Search for the cell housing the specified text and yield its (X, Y) center coordinate. 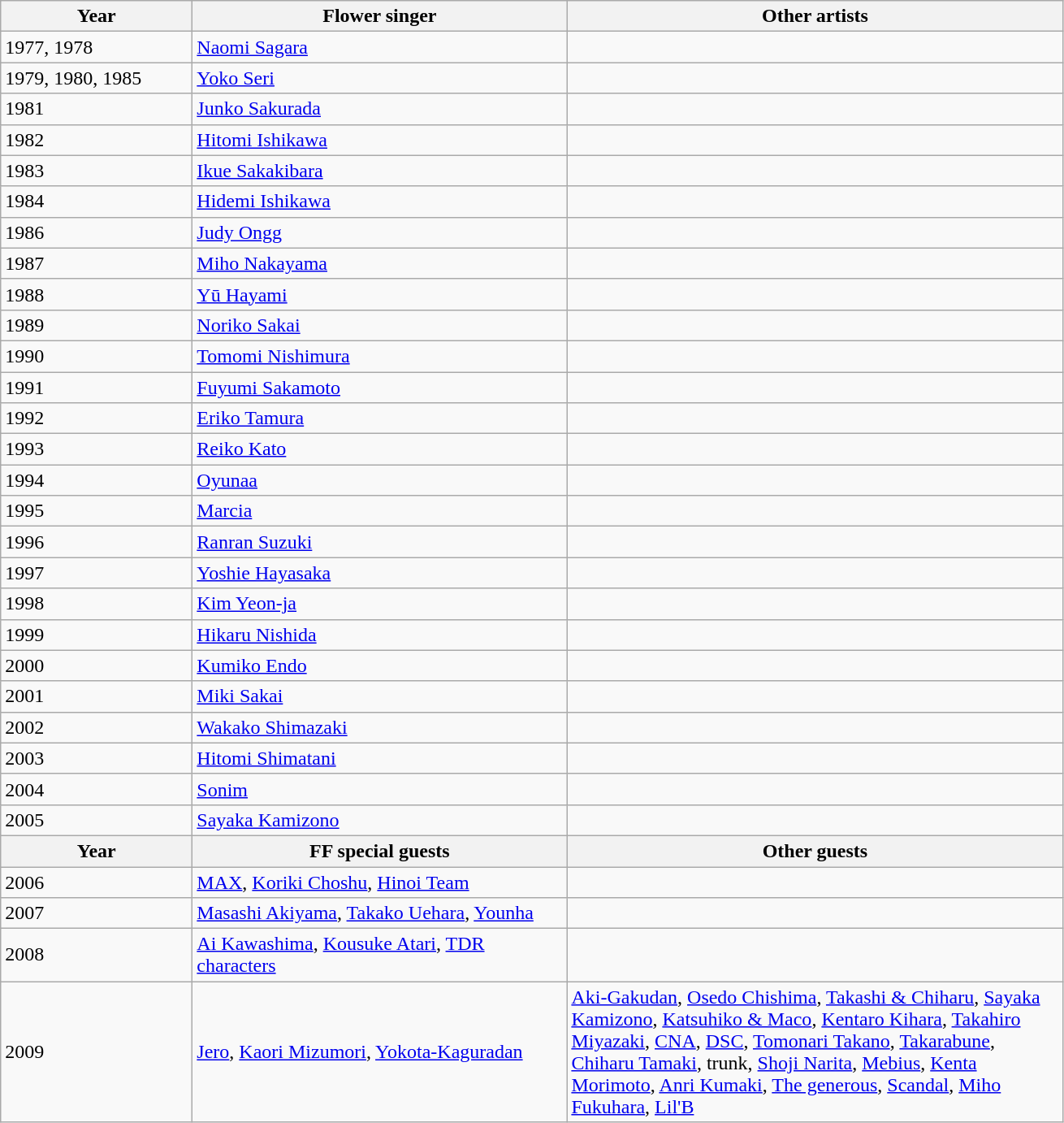
1993 (97, 449)
Naomi Sagara (380, 47)
Hikaru Nishida (380, 635)
Ranran Suzuki (380, 542)
Noriko Sakai (380, 325)
1987 (97, 263)
2001 (97, 696)
2004 (97, 789)
Kim Yeon-ja (380, 604)
Miki Sakai (380, 696)
Ai Kawashima, Kousuke Atari, TDR characters (380, 956)
1981 (97, 109)
Judy Ongg (380, 232)
1982 (97, 140)
Hitomi Shimatani (380, 758)
1999 (97, 635)
Tomomi Nishimura (380, 356)
Wakako Shimazaki (380, 727)
2009 (97, 1051)
Jero, Kaori Mizumori, Yokota-Kaguradan (380, 1051)
1977, 1978 (97, 47)
1988 (97, 294)
MAX, Koriki Choshu, Hinoi Team (380, 882)
Yoko Seri (380, 78)
Flower singer (380, 16)
Junko Sakurada (380, 109)
1997 (97, 573)
1992 (97, 418)
1996 (97, 542)
Sayaka Kamizono (380, 820)
1990 (97, 356)
Sonim (380, 789)
Other guests (815, 851)
Eriko Tamura (380, 418)
2000 (97, 666)
1998 (97, 604)
FF special guests (380, 851)
2002 (97, 727)
1991 (97, 388)
1986 (97, 232)
Yoshie Hayasaka (380, 573)
2003 (97, 758)
1984 (97, 202)
1979, 1980, 1985 (97, 78)
2005 (97, 820)
Marcia (380, 511)
Miho Nakayama (380, 263)
Yū Hayami (380, 294)
2008 (97, 956)
1989 (97, 325)
Reiko Kato (380, 449)
2007 (97, 913)
1995 (97, 511)
Other artists (815, 16)
Oyunaa (380, 480)
Fuyumi Sakamoto (380, 388)
1994 (97, 480)
Ikue Sakakibara (380, 171)
Kumiko Endo (380, 666)
2006 (97, 882)
Hitomi Ishikawa (380, 140)
Hidemi Ishikawa (380, 202)
Masashi Akiyama, Takako Uehara, Younha (380, 913)
1983 (97, 171)
